Scan for the cell matching the given text and deliver its (X, Y) coordinate at center. 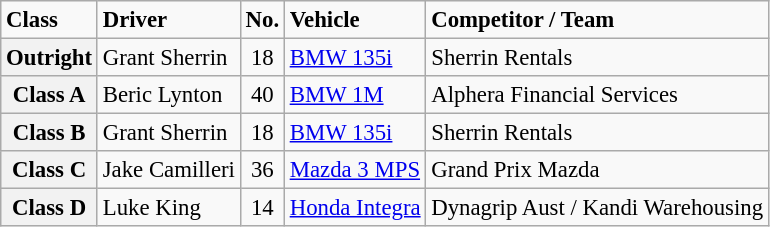
Alphera Financial Services (597, 95)
BMW 1M (355, 95)
40 (262, 95)
Driver (168, 20)
36 (262, 170)
Competitor / Team (597, 20)
Class C (50, 170)
No. (262, 20)
Luke King (168, 208)
Class A (50, 95)
Beric Lynton (168, 95)
14 (262, 208)
Class D (50, 208)
Vehicle (355, 20)
Jake Camilleri (168, 170)
Honda Integra (355, 208)
Grand Prix Mazda (597, 170)
Class (50, 20)
Dynagrip Aust / Kandi Warehousing (597, 208)
Class B (50, 133)
Outright (50, 58)
Mazda 3 MPS (355, 170)
